Locate the cell with the specified text and output its [X, Y] center coordinate. 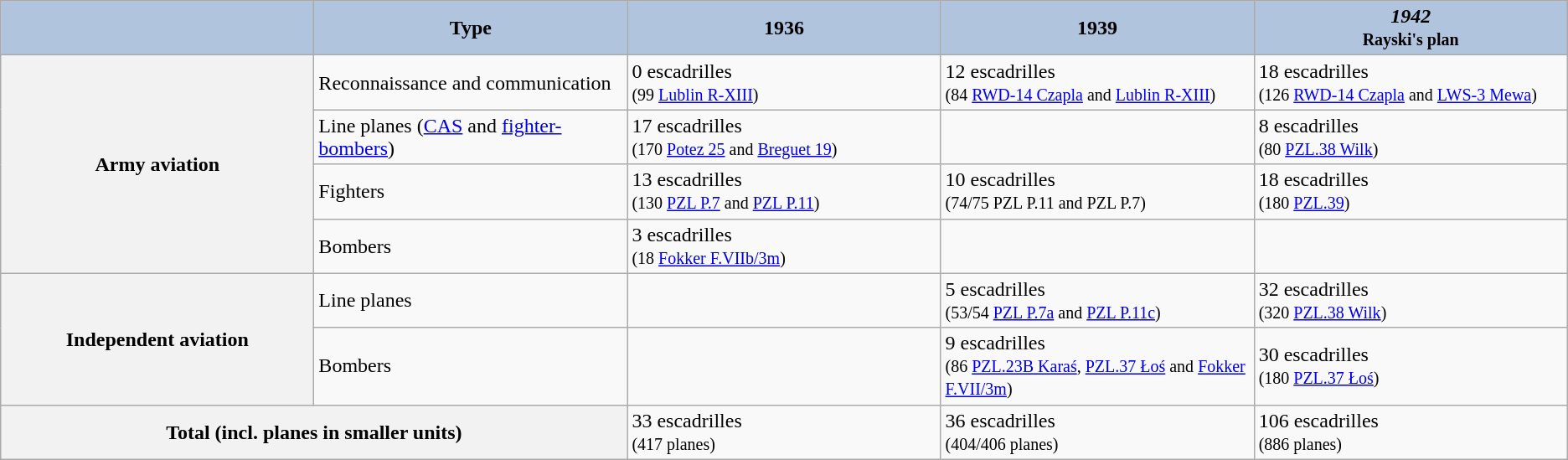
36 escadrilles(404/406 planes) [1097, 432]
Line planes (CAS and fighter-bombers) [471, 137]
Independent aviation [157, 339]
18 escadrilles(126 RWD-14 Czapla and LWS-3 Mewa) [1411, 82]
Total (incl. planes in smaller units) [314, 432]
10 escadrilles(74/75 PZL P.11 and PZL P.7) [1097, 191]
13 escadrilles(130 PZL P.7 and PZL P.11) [784, 191]
9 escadrilles(86 PZL.23B Karaś, PZL.37 Łoś and Fokker F.VII/3m) [1097, 366]
Type [471, 28]
1936 [784, 28]
3 escadrilles(18 Fokker F.VIIb/3m) [784, 246]
5 escadrilles(53/54 PZL P.7a and PZL P.11c) [1097, 300]
17 escadrilles(170 Potez 25 and Breguet 19) [784, 137]
Reconnaissance and communication [471, 82]
1942Rayski's plan [1411, 28]
Line planes [471, 300]
30 escadrilles(180 PZL.37 Łoś) [1411, 366]
8 escadrilles(80 PZL.38 Wilk) [1411, 137]
1939 [1097, 28]
18 escadrilles(180 PZL.39) [1411, 191]
33 escadrilles(417 planes) [784, 432]
106 escadrilles(886 planes) [1411, 432]
Army aviation [157, 164]
Fighters [471, 191]
0 escadrilles(99 Lublin R-XIII) [784, 82]
32 escadrilles(320 PZL.38 Wilk) [1411, 300]
12 escadrilles(84 RWD-14 Czapla and Lublin R-XIII) [1097, 82]
